Detect which cell encompasses the target text, then output its (X, Y) center coordinate. 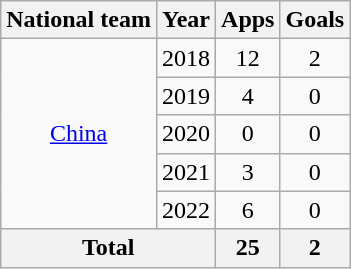
Year (186, 20)
Total (108, 248)
6 (248, 210)
2021 (186, 172)
Goals (315, 20)
25 (248, 248)
12 (248, 58)
4 (248, 96)
2020 (186, 134)
3 (248, 172)
Apps (248, 20)
National team (79, 20)
2022 (186, 210)
2019 (186, 96)
2018 (186, 58)
China (79, 134)
